For the text-containing cell, return its midpoint in [x, y] coordinate format. 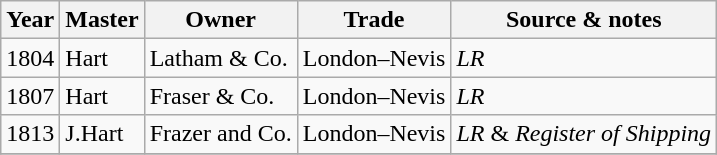
Fraser & Co. [220, 96]
Frazer and Co. [220, 134]
Trade [374, 20]
Year [30, 20]
LR & Register of Shipping [584, 134]
1807 [30, 96]
Owner [220, 20]
Master [102, 20]
Latham & Co. [220, 58]
Source & notes [584, 20]
1804 [30, 58]
1813 [30, 134]
J.Hart [102, 134]
